Determine the [X, Y] coordinate at the center of the cell enclosing the given text.  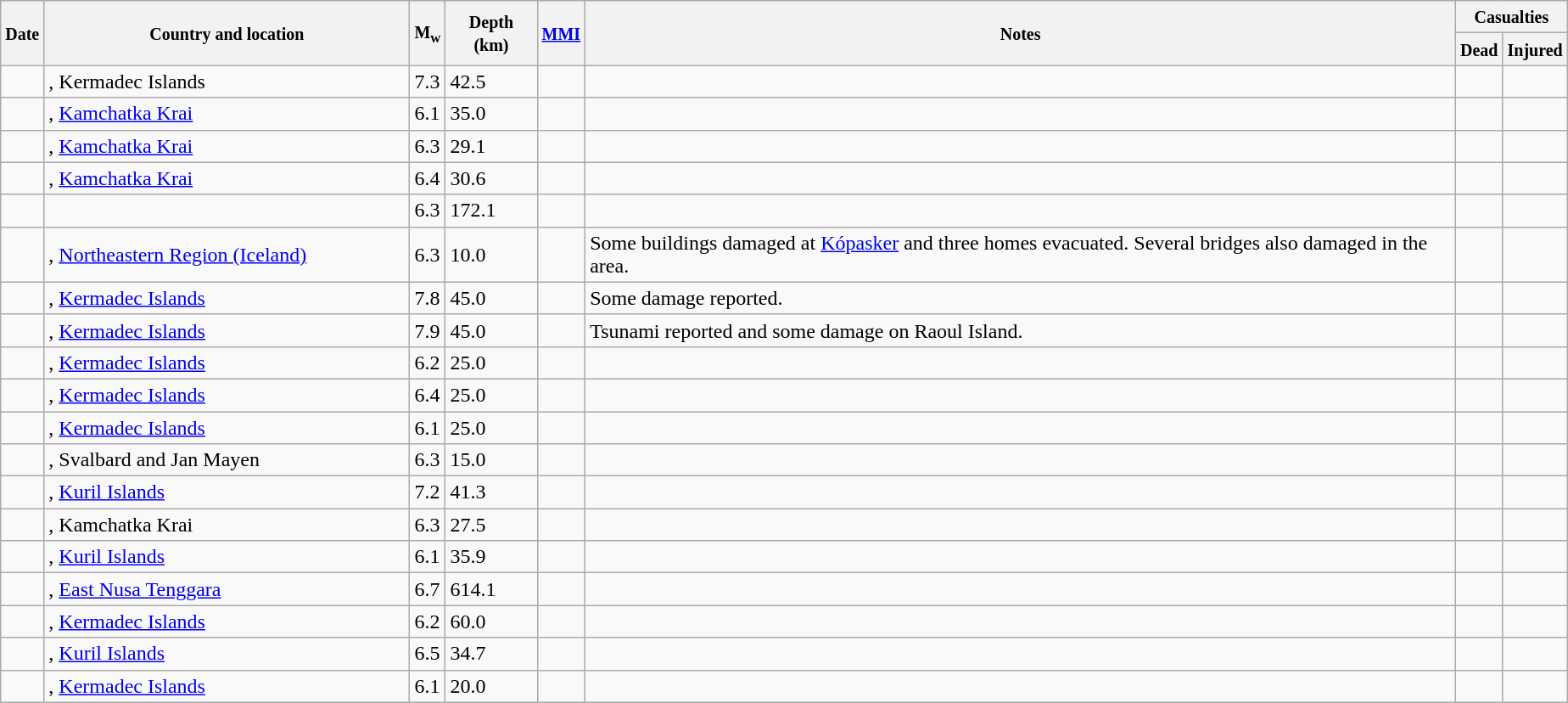
, Svalbard and Jan Mayen [227, 460]
10.0 [491, 255]
Depth (km) [491, 33]
Notes [1021, 33]
35.0 [491, 114]
, East Nusa Tenggara [227, 589]
42.5 [491, 82]
Some buildings damaged at Kópasker and three homes evacuated. Several bridges also damaged in the area. [1021, 255]
172.1 [491, 211]
Tsunami reported and some damage on Raoul Island. [1021, 330]
35.9 [491, 557]
6.5 [428, 654]
30.6 [491, 178]
7.9 [428, 330]
Dead [1479, 49]
Date [22, 33]
60.0 [491, 621]
41.3 [491, 492]
Casualties [1511, 17]
Mw [428, 33]
15.0 [491, 460]
, Northeastern Region (Iceland) [227, 255]
7.2 [428, 492]
MMI [562, 33]
614.1 [491, 589]
7.3 [428, 82]
7.8 [428, 298]
29.1 [491, 146]
34.7 [491, 654]
27.5 [491, 525]
6.7 [428, 589]
Country and location [227, 33]
Some damage reported. [1021, 298]
Injured [1535, 49]
20.0 [491, 686]
